Capture the cell that displays the provided text and extract its [X, Y] central coordinate. 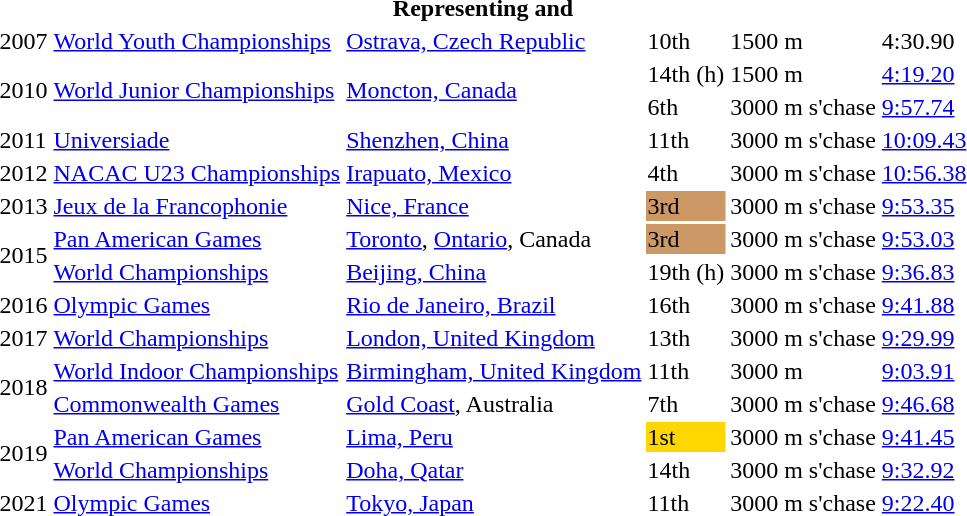
Lima, Peru [494, 437]
4th [686, 173]
Beijing, China [494, 272]
World Indoor Championships [197, 371]
Birmingham, United Kingdom [494, 371]
14th (h) [686, 74]
7th [686, 404]
London, United Kingdom [494, 338]
Moncton, Canada [494, 90]
Olympic Games [197, 305]
World Youth Championships [197, 41]
Toronto, Ontario, Canada [494, 239]
1st [686, 437]
Irapuato, Mexico [494, 173]
Nice, France [494, 206]
Ostrava, Czech Republic [494, 41]
Rio de Janeiro, Brazil [494, 305]
13th [686, 338]
14th [686, 470]
Doha, Qatar [494, 470]
Commonwealth Games [197, 404]
6th [686, 107]
16th [686, 305]
Shenzhen, China [494, 140]
Universiade [197, 140]
Gold Coast, Australia [494, 404]
3000 m [804, 371]
19th (h) [686, 272]
World Junior Championships [197, 90]
Jeux de la Francophonie [197, 206]
NACAC U23 Championships [197, 173]
10th [686, 41]
